Search for the cell housing the specified text and yield its (x, y) center coordinate. 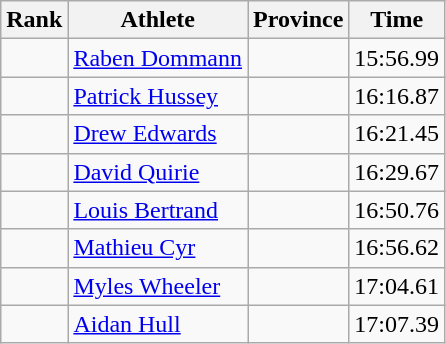
16:50.76 (397, 210)
16:56.62 (397, 248)
Mathieu Cyr (158, 248)
Louis Bertrand (158, 210)
Myles Wheeler (158, 286)
15:56.99 (397, 58)
David Quirie (158, 172)
Patrick Hussey (158, 96)
Rank (34, 20)
17:04.61 (397, 286)
16:29.67 (397, 172)
Raben Dommann (158, 58)
16:16.87 (397, 96)
Province (298, 20)
Time (397, 20)
Drew Edwards (158, 134)
Aidan Hull (158, 324)
17:07.39 (397, 324)
Athlete (158, 20)
16:21.45 (397, 134)
